Capture the cell that displays the provided text and extract its [X, Y] central coordinate. 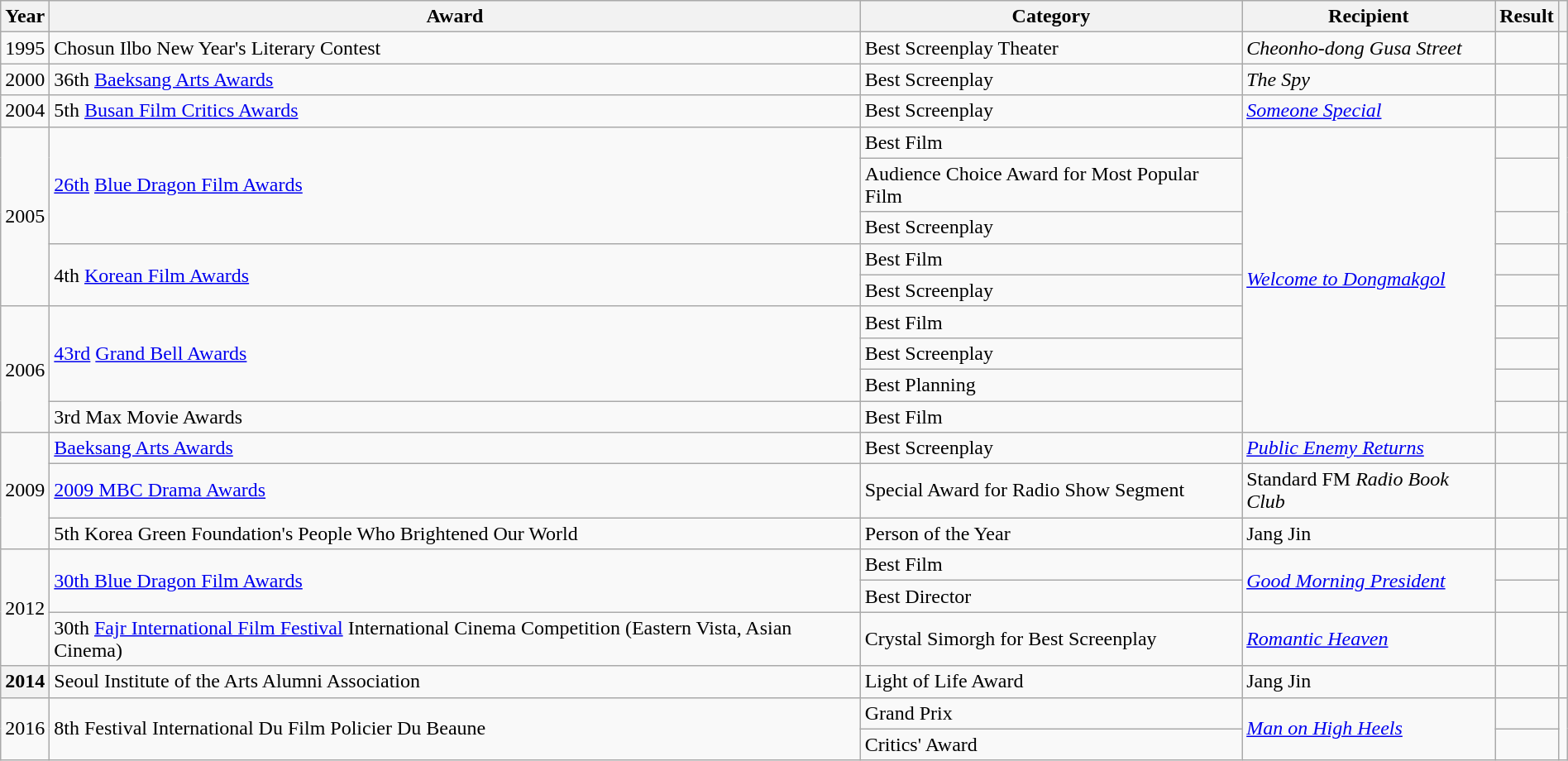
Baeksang Arts Awards [455, 448]
Good Morning President [1369, 581]
2016 [25, 729]
Year [25, 17]
2009 MBC Drama Awards [455, 491]
2012 [25, 607]
Critics' Award [1051, 744]
26th Blue Dragon Film Awards [455, 185]
5th Korea Green Foundation's People Who Brightened Our World [455, 534]
Best Screenplay Theater [1051, 48]
Result [1527, 17]
Crystal Simorgh for Best Screenplay [1051, 639]
2014 [25, 682]
36th Baeksang Arts Awards [455, 79]
2009 [25, 491]
4th Korean Film Awards [455, 275]
Award [455, 17]
Person of the Year [1051, 534]
Grand Prix [1051, 713]
43rd Grand Bell Awards [455, 353]
1995 [25, 48]
Light of Life Award [1051, 682]
Welcome to Dongmakgol [1369, 280]
2004 [25, 111]
2005 [25, 217]
Seoul Institute of the Arts Alumni Association [455, 682]
Someone Special [1369, 111]
8th Festival International Du Film Policier Du Beaune [455, 729]
Cheonho-dong Gusa Street [1369, 48]
2006 [25, 369]
Standard FM Radio Book Club [1369, 491]
30th Blue Dragon Film Awards [455, 581]
Best Planning [1051, 385]
Romantic Heaven [1369, 639]
3rd Max Movie Awards [455, 416]
Best Director [1051, 596]
2000 [25, 79]
30th Fajr International Film Festival International Cinema Competition (Eastern Vista, Asian Cinema) [455, 639]
Chosun Ilbo New Year's Literary Contest [455, 48]
5th Busan Film Critics Awards [455, 111]
Audience Choice Award for Most Popular Film [1051, 185]
Special Award for Radio Show Segment [1051, 491]
The Spy [1369, 79]
Public Enemy Returns [1369, 448]
Recipient [1369, 17]
Man on High Heels [1369, 729]
Category [1051, 17]
